Search for the cell housing the specified text and yield its (x, y) center coordinate. 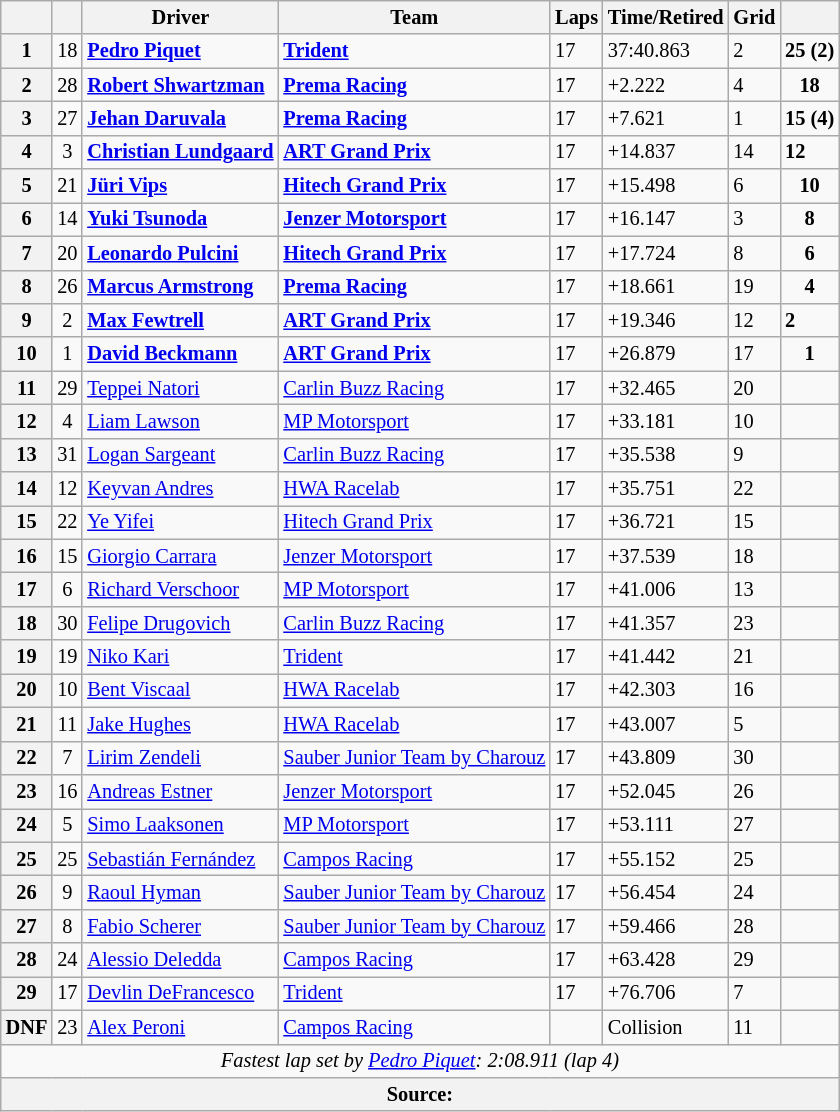
+43.007 (666, 724)
Fabio Scherer (180, 926)
+26.879 (666, 354)
31 (67, 455)
Driver (180, 17)
+33.181 (666, 421)
David Beckmann (180, 354)
Devlin DeFrancesco (180, 993)
+14.837 (666, 152)
DNF (27, 1027)
Sebastián Fernández (180, 859)
+42.303 (666, 690)
Alex Peroni (180, 1027)
Niko Kari (180, 657)
+32.465 (666, 388)
Grid (755, 17)
Jehan Daruvala (180, 118)
Pedro Piquet (180, 51)
Jake Hughes (180, 724)
Fastest lap set by Pedro Piquet: 2:08.911 (lap 4) (420, 1061)
+53.111 (666, 825)
Richard Verschoor (180, 589)
Leonardo Pulcini (180, 253)
Raoul Hyman (180, 892)
Liam Lawson (180, 421)
+19.346 (666, 320)
+59.466 (666, 926)
+35.538 (666, 455)
Simo Laaksonen (180, 825)
Giorgio Carrara (180, 556)
+35.751 (666, 489)
25 (2) (810, 51)
+76.706 (666, 993)
+63.428 (666, 960)
+7.621 (666, 118)
+37.539 (666, 556)
Alessio Deledda (180, 960)
+36.721 (666, 522)
Max Fewtrell (180, 320)
Andreas Estner (180, 791)
Bent Viscaal (180, 690)
Marcus Armstrong (180, 287)
+43.809 (666, 758)
Collision (666, 1027)
Lirim Zendeli (180, 758)
+56.454 (666, 892)
Ye Yifei (180, 522)
+41.442 (666, 657)
Jüri Vips (180, 186)
+16.147 (666, 219)
+41.006 (666, 589)
+17.724 (666, 253)
Keyvan Andres (180, 489)
Christian Lundgaard (180, 152)
Team (414, 17)
Felipe Drugovich (180, 623)
+2.222 (666, 85)
15 (4) (810, 118)
Time/Retired (666, 17)
Yuki Tsunoda (180, 219)
+55.152 (666, 859)
Robert Shwartzman (180, 85)
Laps (576, 17)
Logan Sargeant (180, 455)
Source: (420, 1094)
+18.661 (666, 287)
+15.498 (666, 186)
+41.357 (666, 623)
37:40.863 (666, 51)
+52.045 (666, 791)
Teppei Natori (180, 388)
